From the cell containing the given text, extract its center point as [x, y] coordinate. 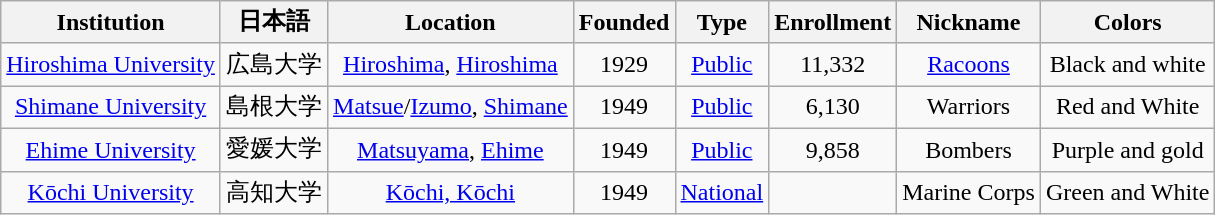
日本語 [274, 22]
Red and White [1128, 108]
広島大学 [274, 64]
Institution [111, 22]
Purple and gold [1128, 150]
Enrollment [833, 22]
Hiroshima, Hiroshima [451, 64]
11,332 [833, 64]
Warriors [969, 108]
Racoons [969, 64]
1929 [624, 64]
愛媛大学 [274, 150]
Shimane University [111, 108]
Black and white [1128, 64]
Hiroshima University [111, 64]
Colors [1128, 22]
島根大学 [274, 108]
Founded [624, 22]
9,858 [833, 150]
Kōchi University [111, 192]
Matsuyama, Ehime [451, 150]
Green and White [1128, 192]
Nickname [969, 22]
Kōchi, Kōchi [451, 192]
Matsue/Izumo, Shimane [451, 108]
高知大学 [274, 192]
Marine Corps [969, 192]
Bombers [969, 150]
Ehime University [111, 150]
National [722, 192]
6,130 [833, 108]
Type [722, 22]
Location [451, 22]
